From the cell containing the given text, extract its center point as (x, y) coordinate. 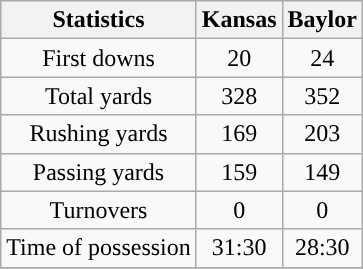
20 (239, 58)
169 (239, 134)
159 (239, 172)
Rushing yards (99, 134)
First downs (99, 58)
Turnovers (99, 210)
31:30 (239, 248)
Passing yards (99, 172)
28:30 (322, 248)
Kansas (239, 20)
Statistics (99, 20)
Baylor (322, 20)
203 (322, 134)
352 (322, 96)
Time of possession (99, 248)
24 (322, 58)
149 (322, 172)
328 (239, 96)
Total yards (99, 96)
